Detect which cell encompasses the target text, then output its (X, Y) center coordinate. 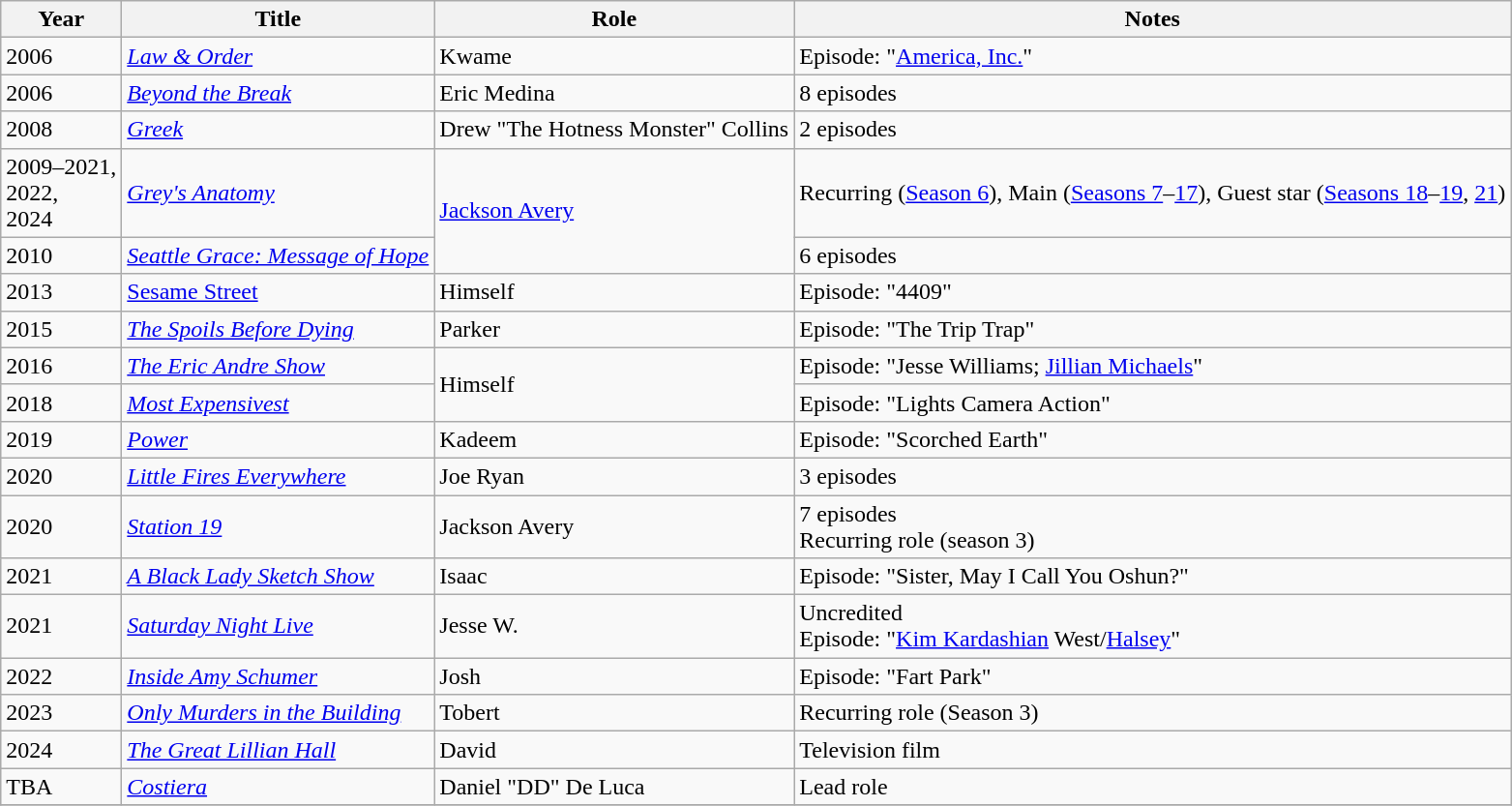
Only Murders in the Building (279, 713)
Station 19 (279, 526)
Greek (279, 130)
Title (279, 19)
Recurring (Season 6), Main (Seasons 7–17), Guest star (Seasons 18–19, 21) (1153, 193)
2024 (62, 750)
A Black Lady Sketch Show (279, 577)
Episode: "4409" (1153, 292)
Kwame (614, 56)
Recurring role (Season 3) (1153, 713)
Joe Ryan (614, 476)
Notes (1153, 19)
Episode: "America, Inc." (1153, 56)
Parker (614, 329)
Costiera (279, 787)
Beyond the Break (279, 93)
2008 (62, 130)
Lead role (1153, 787)
Episode: "Jesse Williams; Jillian Michaels" (1153, 366)
2018 (62, 403)
TBA (62, 787)
Little Fires Everywhere (279, 476)
7 episodesRecurring role (season 3) (1153, 526)
8 episodes (1153, 93)
Episode: "Sister, May I Call You Oshun?" (1153, 577)
Eric Medina (614, 93)
2019 (62, 439)
The Spoils Before Dying (279, 329)
The Eric Andre Show (279, 366)
2016 (62, 366)
Drew "The Hotness Monster" Collins (614, 130)
David (614, 750)
2 episodes (1153, 130)
Episode: "The Trip Trap" (1153, 329)
3 episodes (1153, 476)
Isaac (614, 577)
2015 (62, 329)
Sesame Street (279, 292)
2009–2021,2022,2024 (62, 193)
Inside Amy Schumer (279, 676)
2022 (62, 676)
Tobert (614, 713)
Seattle Grace: Message of Hope (279, 255)
Grey's Anatomy (279, 193)
2013 (62, 292)
Law & Order (279, 56)
Daniel "DD" De Luca (614, 787)
Power (279, 439)
Jesse W. (614, 627)
2023 (62, 713)
Role (614, 19)
Television film (1153, 750)
Episode: "Scorched Earth" (1153, 439)
UncreditedEpisode: "Kim Kardashian West/Halsey" (1153, 627)
2010 (62, 255)
Kadeem (614, 439)
Year (62, 19)
Episode: "Fart Park" (1153, 676)
Saturday Night Live (279, 627)
The Great Lillian Hall (279, 750)
Most Expensivest (279, 403)
6 episodes (1153, 255)
Josh (614, 676)
Episode: "Lights Camera Action" (1153, 403)
